Output the [X, Y] coordinate of the center of the cell containing the given text.  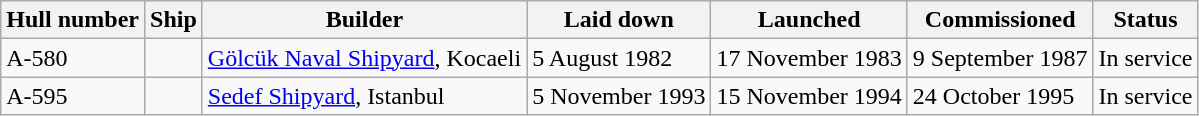
Ship [174, 20]
17 November 1983 [809, 58]
Hull number [73, 20]
5 August 1982 [619, 58]
15 November 1994 [809, 96]
Laid down [619, 20]
A-595 [73, 96]
Status [1146, 20]
Commissioned [1000, 20]
24 October 1995 [1000, 96]
A-580 [73, 58]
Builder [364, 20]
Launched [809, 20]
5 November 1993 [619, 96]
9 September 1987 [1000, 58]
Sedef Shipyard, Istanbul [364, 96]
Gölcük Naval Shipyard, Kocaeli [364, 58]
